Return (X, Y) of the center of cell containing provided text 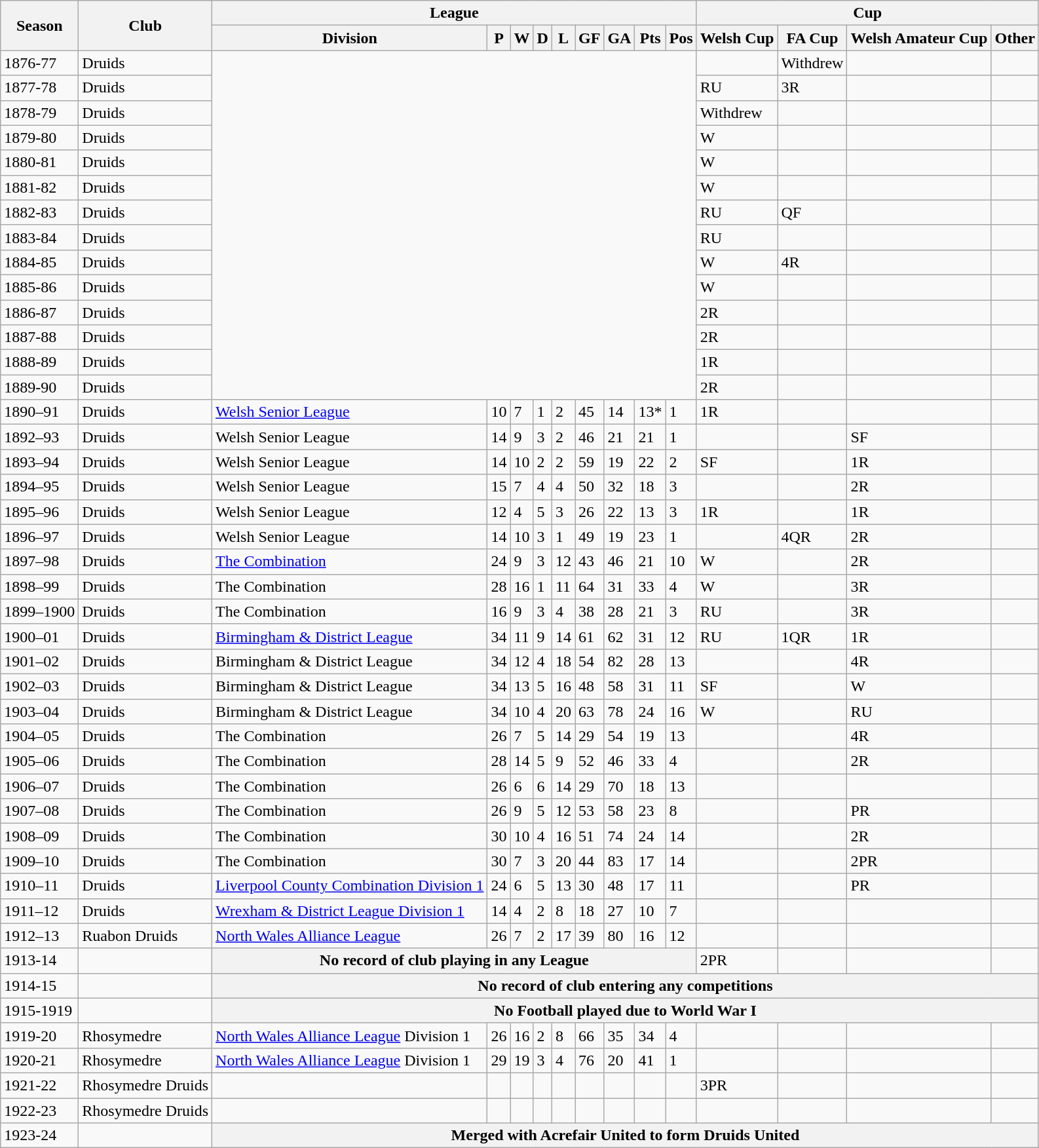
1901–02 (39, 661)
32 (620, 487)
1903–04 (39, 711)
1908–09 (39, 836)
39 (590, 936)
Cup (867, 13)
49 (590, 537)
1QR (812, 636)
63 (590, 711)
1914-15 (39, 985)
38 (590, 611)
61 (590, 636)
QF (812, 212)
No Football played due to World War I (626, 1010)
80 (620, 936)
83 (620, 861)
1915-1919 (39, 1010)
74 (620, 836)
1885-86 (39, 287)
1904–05 (39, 737)
1877-78 (39, 88)
27 (620, 911)
59 (590, 462)
Ruabon Druids (145, 936)
53 (590, 811)
1902–03 (39, 686)
82 (620, 661)
FA Cup (812, 38)
1923-24 (39, 1136)
P (499, 38)
L (563, 38)
70 (620, 786)
1920-21 (39, 1060)
1895–96 (39, 512)
1898–99 (39, 586)
50 (590, 487)
41 (650, 1060)
1899–1900 (39, 611)
1876-77 (39, 63)
Pts (650, 38)
Pos (681, 38)
1884-85 (39, 262)
1911–12 (39, 911)
GF (590, 38)
1890–91 (39, 412)
Club (145, 26)
No record of club entering any competitions (626, 985)
Liverpool County Combination Division 1 (350, 886)
1922-23 (39, 1111)
1892–93 (39, 437)
1909–10 (39, 861)
1919-20 (39, 1035)
Welsh Cup (737, 38)
1882-83 (39, 212)
1913-14 (39, 961)
1888-89 (39, 362)
3PR (737, 1085)
1887-88 (39, 337)
Other (1015, 38)
1921-22 (39, 1085)
Wrexham & District League Division 1 (350, 911)
66 (590, 1035)
1907–08 (39, 811)
45 (590, 412)
North Wales Alliance League (350, 936)
13* (650, 412)
1878-79 (39, 113)
1893–94 (39, 462)
64 (590, 586)
1900–01 (39, 636)
44 (590, 861)
D (542, 38)
1889-90 (39, 387)
1881-82 (39, 187)
35 (620, 1035)
76 (590, 1060)
1886-87 (39, 313)
1880-81 (39, 163)
Welsh Amateur Cup (919, 38)
4QR (812, 537)
GA (620, 38)
Merged with Acrefair United to form Druids United (626, 1136)
43 (590, 562)
League (455, 13)
Season (39, 26)
1879-80 (39, 138)
62 (620, 636)
1894–95 (39, 487)
1883-84 (39, 237)
1896–97 (39, 537)
15 (499, 487)
51 (590, 836)
1897–98 (39, 562)
Division (350, 38)
78 (620, 711)
1906–07 (39, 786)
1912–13 (39, 936)
52 (590, 761)
No record of club playing in any League (455, 961)
1905–06 (39, 761)
1910–11 (39, 886)
